Scan for the cell matching the given text and deliver its (X, Y) coordinate at center. 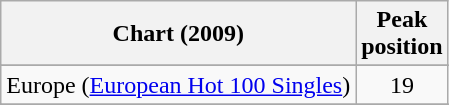
19 (402, 85)
Europe (European Hot 100 Singles) (178, 85)
Peakposition (402, 34)
Chart (2009) (178, 34)
